Provide the [X, Y] coordinate of the cell's center where the given text is located.  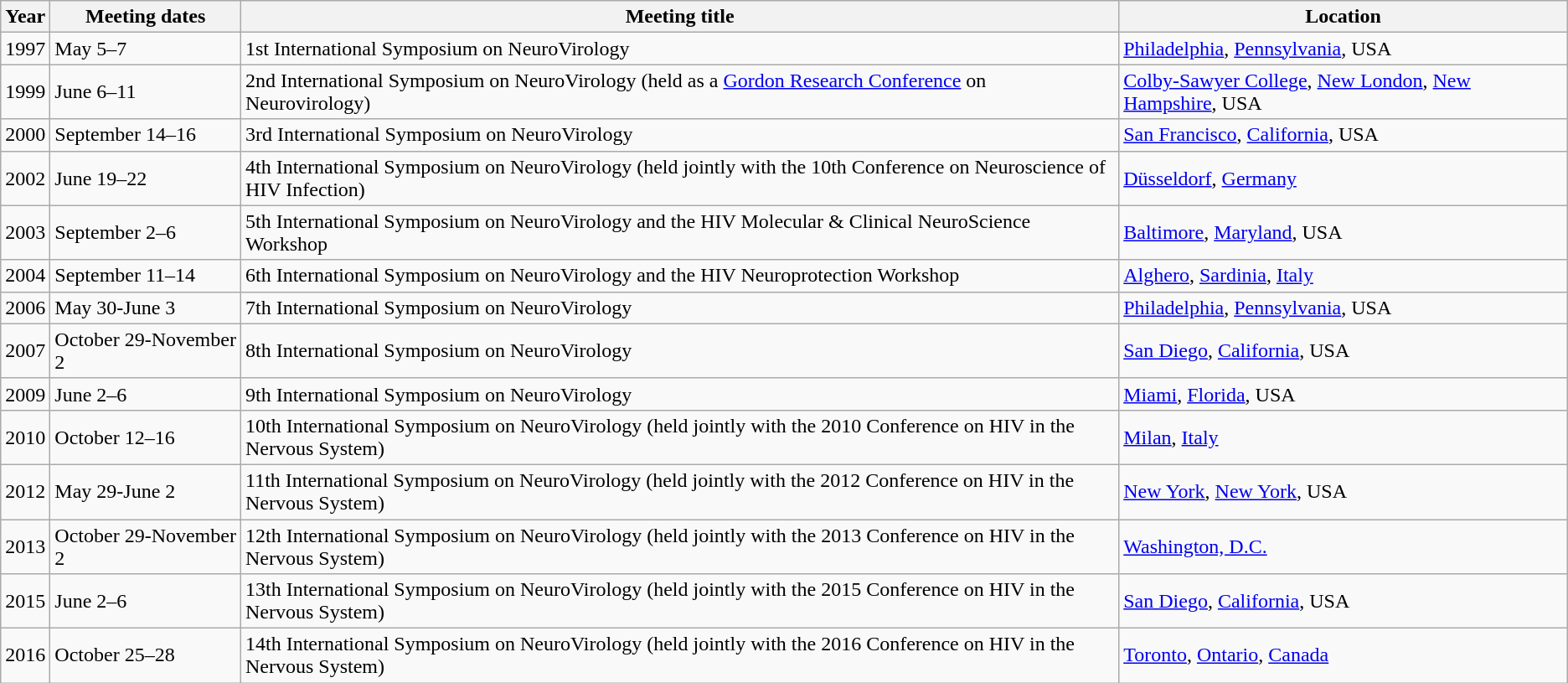
14th International Symposium on NeuroVirology (held jointly with the 2016 Conference on HIV in the Nervous System) [679, 655]
May 5–7 [146, 49]
11th International Symposium on NeuroVirology (held jointly with the 2012 Conference on HIV in the Nervous System) [679, 491]
October 25–28 [146, 655]
2012 [25, 491]
May 29-June 2 [146, 491]
San Francisco, California, USA [1344, 135]
June 19–22 [146, 178]
2nd International Symposium on NeuroVirology (held as a Gordon Research Conference on Neurovirology) [679, 92]
1st International Symposium on NeuroVirology [679, 49]
Year [25, 17]
September 11–14 [146, 276]
Milan, Italy [1344, 437]
Colby-Sawyer College, New London, New Hampshire, USA [1344, 92]
1999 [25, 92]
Miami, Florida, USA [1344, 394]
13th International Symposium on NeuroVirology (held jointly with the 2015 Conference on HIV in the Nervous System) [679, 602]
September 14–16 [146, 135]
Baltimore, Maryland, USA [1344, 233]
2007 [25, 350]
2003 [25, 233]
2015 [25, 602]
2004 [25, 276]
8th International Symposium on NeuroVirology [679, 350]
2000 [25, 135]
2010 [25, 437]
12th International Symposium on NeuroVirology (held jointly with the 2013 Conference on HIV in the Nervous System) [679, 546]
October 12–16 [146, 437]
1997 [25, 49]
2013 [25, 546]
4th International Symposium on NeuroVirology (held jointly with the 10th Conference on Neuroscience of HIV Infection) [679, 178]
Toronto, Ontario, Canada [1344, 655]
May 30-June 3 [146, 308]
2009 [25, 394]
2016 [25, 655]
2002 [25, 178]
September 2–6 [146, 233]
New York, New York, USA [1344, 491]
5th International Symposium on NeuroVirology and the HIV Molecular & Clinical NeuroScience Workshop [679, 233]
June 6–11 [146, 92]
Location [1344, 17]
7th International Symposium on NeuroVirology [679, 308]
Washington, D.C. [1344, 546]
Düsseldorf, Germany [1344, 178]
2006 [25, 308]
9th International Symposium on NeuroVirology [679, 394]
Meeting dates [146, 17]
Meeting title [679, 17]
10th International Symposium on NeuroVirology (held jointly with the 2010 Conference on HIV in the Nervous System) [679, 437]
6th International Symposium on NeuroVirology and the HIV Neuroprotection Workshop [679, 276]
3rd International Symposium on NeuroVirology [679, 135]
Alghero, Sardinia, Italy [1344, 276]
